Scan for the cell matching the given text and deliver its [X, Y] coordinate at center. 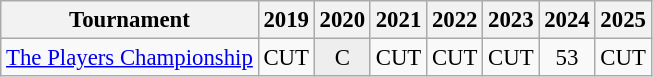
C [342, 58]
2023 [511, 20]
Tournament [130, 20]
2024 [567, 20]
2019 [286, 20]
2020 [342, 20]
2022 [455, 20]
53 [567, 58]
The Players Championship [130, 58]
2021 [398, 20]
2025 [623, 20]
